From the cell containing the given text, extract its center point as (x, y) coordinate. 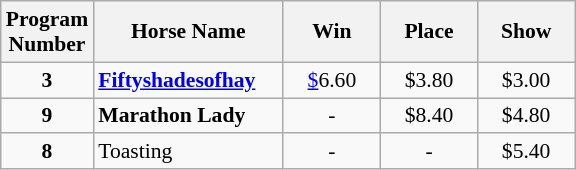
Win (332, 32)
$3.80 (428, 80)
$5.40 (526, 152)
$3.00 (526, 80)
8 (47, 152)
$6.60 (332, 80)
9 (47, 116)
Horse Name (188, 32)
Toasting (188, 152)
3 (47, 80)
Fiftyshadesofhay (188, 80)
$4.80 (526, 116)
Marathon Lady (188, 116)
$8.40 (428, 116)
Place (428, 32)
Show (526, 32)
Program Number (47, 32)
